Pinpoint the cell where the given text exists, returning its (x, y) midpoint coordinate. 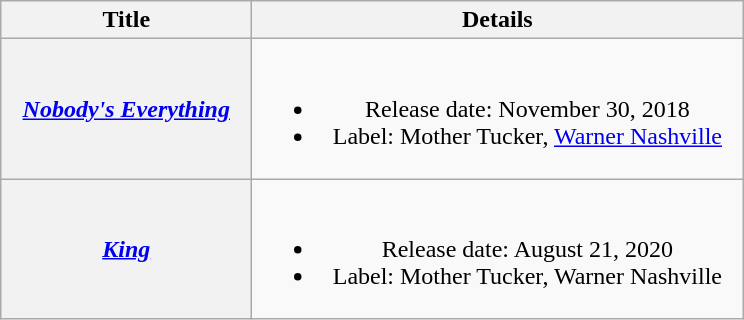
Release date: November 30, 2018Label: Mother Tucker, Warner Nashville (498, 109)
Nobody's Everything (126, 109)
Release date: August 21, 2020Label: Mother Tucker, Warner Nashville (498, 249)
Title (126, 20)
King (126, 249)
Details (498, 20)
